Locate the cell with the specified text and output its (X, Y) center coordinate. 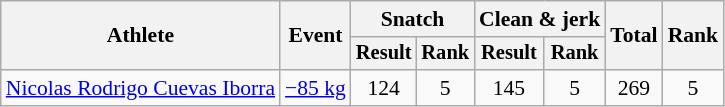
269 (634, 88)
Event (316, 36)
Nicolas Rodrigo Cuevas Iborra (140, 88)
124 (384, 88)
Total (634, 36)
Snatch (412, 19)
Clean & jerk (540, 19)
−85 kg (316, 88)
145 (509, 88)
Athlete (140, 36)
